Identify which cell holds the provided text, then report its (x, y) central coordinate. 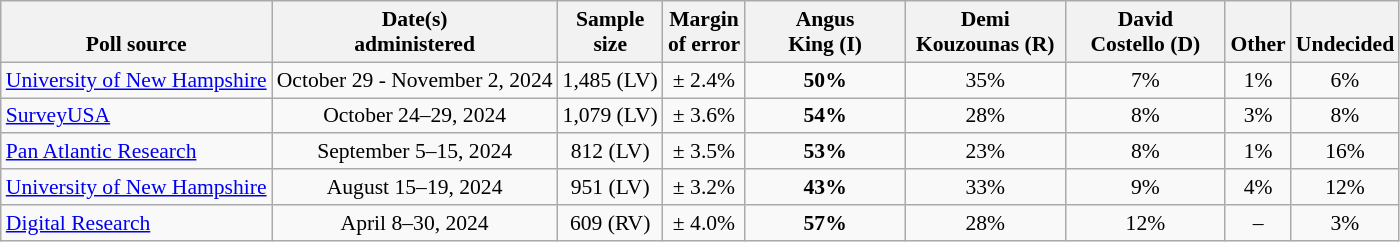
Pan Atlantic Research (136, 152)
43% (825, 187)
7% (1145, 80)
SurveyUSA (136, 116)
August 15–19, 2024 (415, 187)
812 (LV) (610, 152)
Samplesize (610, 32)
DavidCostello (D) (1145, 32)
Digital Research (136, 223)
33% (985, 187)
± 3.2% (704, 187)
DemiKouzounas (R) (985, 32)
609 (RV) (610, 223)
± 2.4% (704, 80)
35% (985, 80)
– (1258, 223)
9% (1145, 187)
Marginof error (704, 32)
16% (1345, 152)
± 4.0% (704, 223)
23% (985, 152)
± 3.5% (704, 152)
AngusKing (I) (825, 32)
Undecided (1345, 32)
1,079 (LV) (610, 116)
4% (1258, 187)
October 29 - November 2, 2024 (415, 80)
1,485 (LV) (610, 80)
Other (1258, 32)
Date(s)administered (415, 32)
October 24–29, 2024 (415, 116)
April 8–30, 2024 (415, 223)
50% (825, 80)
September 5–15, 2024 (415, 152)
6% (1345, 80)
Poll source (136, 32)
54% (825, 116)
53% (825, 152)
57% (825, 223)
± 3.6% (704, 116)
951 (LV) (610, 187)
